Return [X, Y] of the center of cell containing provided text 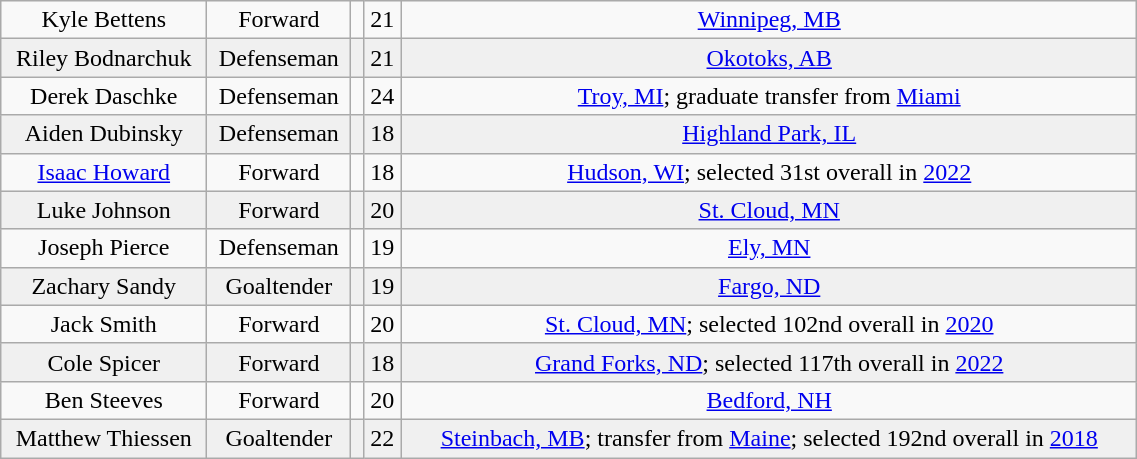
St. Cloud, MN; selected 102nd overall in 2020 [770, 324]
Kyle Bettens [104, 20]
Riley Bodnarchuk [104, 58]
22 [382, 438]
St. Cloud, MN [770, 210]
Zachary Sandy [104, 286]
Joseph Pierce [104, 248]
Matthew Thiessen [104, 438]
Hudson, WI; selected 31st overall in 2022 [770, 172]
Grand Forks, ND; selected 117th overall in 2022 [770, 362]
Derek Daschke [104, 96]
Troy, MI; graduate transfer from Miami [770, 96]
Highland Park, IL [770, 134]
Luke Johnson [104, 210]
Steinbach, MB; transfer from Maine; selected 192nd overall in 2018 [770, 438]
Cole Spicer [104, 362]
24 [382, 96]
Ben Steeves [104, 400]
Winnipeg, MB [770, 20]
Jack Smith [104, 324]
Bedford, NH [770, 400]
Aiden Dubinsky [104, 134]
Okotoks, AB [770, 58]
Ely, MN [770, 248]
Isaac Howard [104, 172]
Fargo, ND [770, 286]
